Scan for the cell matching the given text and deliver its [x, y] coordinate at center. 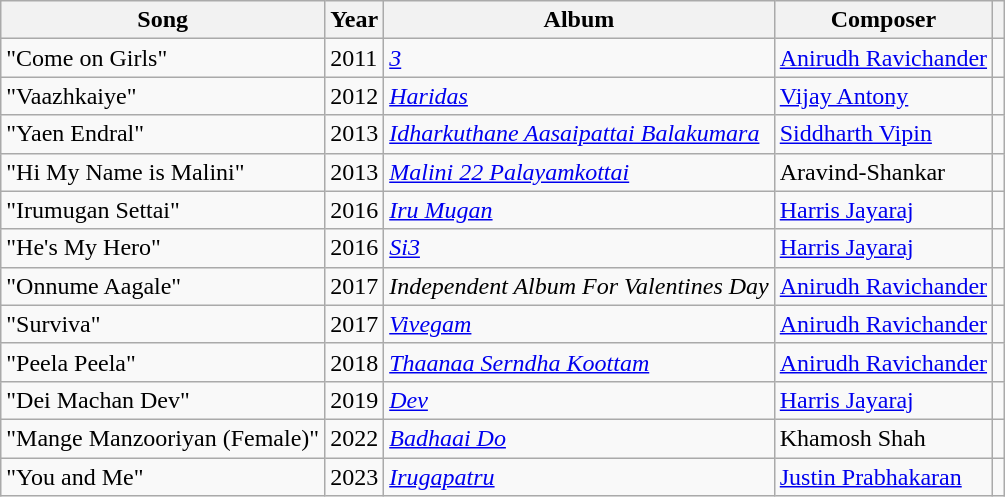
"Irumugan Settai" [163, 210]
Year [354, 20]
Idharkuthane Aasaipattai Balakumara [580, 134]
Aravind-Shankar [883, 172]
"Hi My Name is Malini" [163, 172]
Dev [580, 400]
Iru Mugan [580, 210]
2019 [354, 400]
"Yaen Endral" [163, 134]
2011 [354, 58]
3 [580, 58]
Khamosh Shah [883, 438]
Independent Album For Valentines Day [580, 286]
Vivegam [580, 324]
"Onnume Aagale" [163, 286]
Irugapatru [580, 477]
"Peela Peela" [163, 362]
2018 [354, 362]
"Surviva" [163, 324]
Siddharth Vipin [883, 134]
"You and Me" [163, 477]
Thaanaa Serndha Koottam [580, 362]
"Dei Machan Dev" [163, 400]
"Vaazhkaiye" [163, 96]
Album [580, 20]
"Come on Girls" [163, 58]
Vijay Antony [883, 96]
Badhaai Do [580, 438]
Haridas [580, 96]
Si3 [580, 248]
"Mange Manzooriyan (Female)" [163, 438]
2023 [354, 477]
2012 [354, 96]
Malini 22 Palayamkottai [580, 172]
"He's My Hero" [163, 248]
2022 [354, 438]
Song [163, 20]
Composer [883, 20]
Justin Prabhakaran [883, 477]
